Detect which cell encompasses the target text, then output its [x, y] center coordinate. 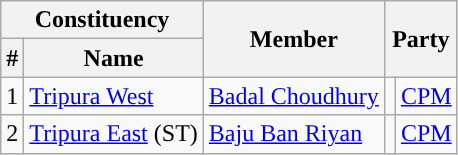
Baju Ban Riyan [294, 134]
Party [420, 39]
1 [12, 96]
Member [294, 39]
2 [12, 134]
Tripura East (ST) [114, 134]
Badal Choudhury [294, 96]
# [12, 58]
Name [114, 58]
Tripura West [114, 96]
Constituency [102, 20]
